From the cell containing the given text, extract its center point as (x, y) coordinate. 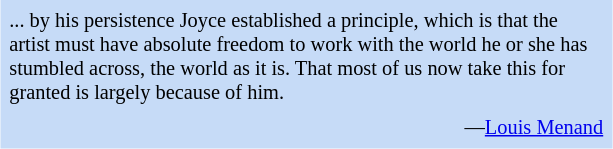
—Louis Menand (306, 128)
